Search for the cell housing the specified text and yield its (x, y) center coordinate. 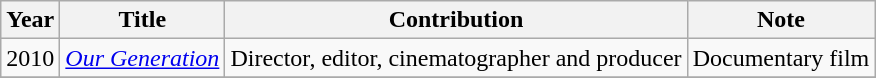
Contribution (456, 20)
Documentary film (781, 58)
Year (30, 20)
Title (142, 20)
2010 (30, 58)
Our Generation (142, 58)
Note (781, 20)
Director, editor, cinematographer and producer (456, 58)
